From the cell containing the given text, extract its center point as [x, y] coordinate. 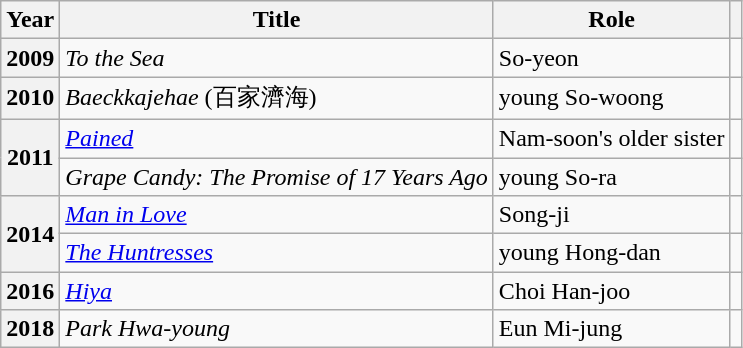
2018 [30, 329]
Grape Candy: The Promise of 17 Years Ago [277, 177]
young So-woong [612, 98]
2009 [30, 58]
young Hong-dan [612, 253]
Choi Han-joo [612, 291]
Role [612, 20]
2010 [30, 98]
2011 [30, 157]
2016 [30, 291]
Pained [277, 138]
Hiya [277, 291]
young So-ra [612, 177]
Eun Mi-jung [612, 329]
Nam-soon's older sister [612, 138]
Title [277, 20]
Man in Love [277, 215]
Song-ji [612, 215]
Year [30, 20]
So-yeon [612, 58]
The Huntresses [277, 253]
Baeckkajehae (百家濟海) [277, 98]
Park Hwa-young [277, 329]
2014 [30, 234]
To the Sea [277, 58]
